Identify which cell holds the provided text, then report its [x, y] central coordinate. 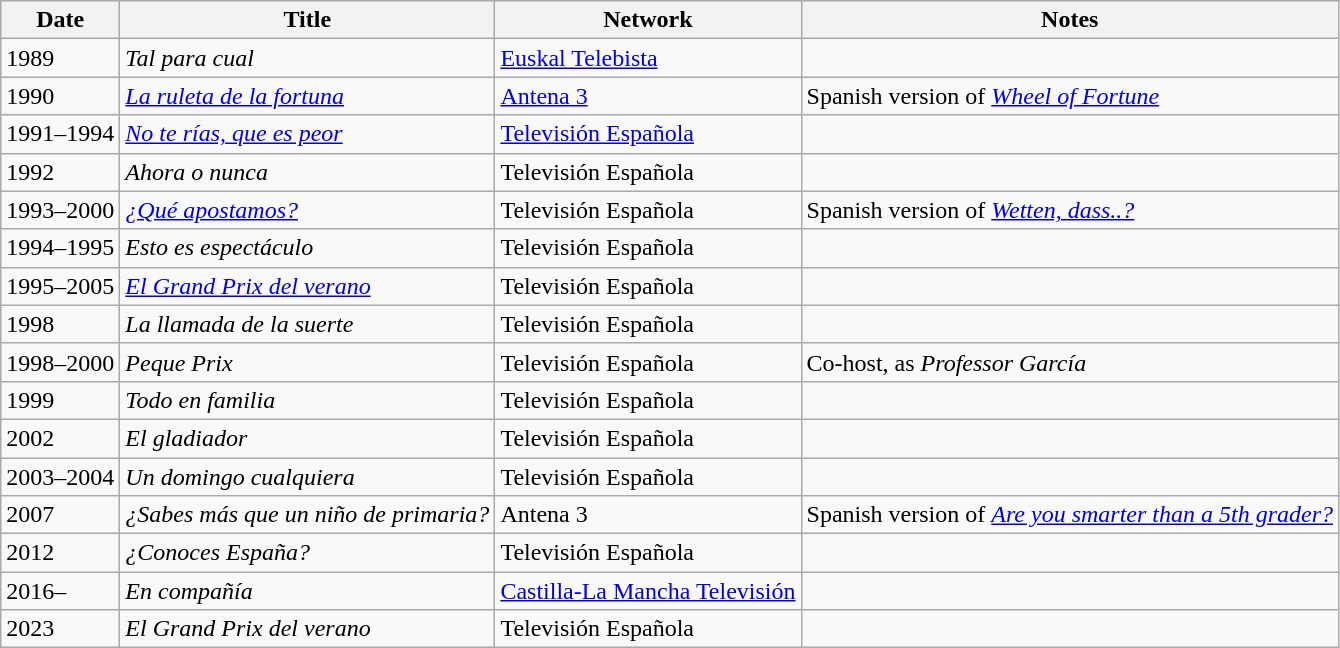
Peque Prix [308, 362]
Ahora o nunca [308, 172]
La ruleta de la fortuna [308, 96]
2007 [60, 515]
2002 [60, 438]
¿Conoces España? [308, 553]
2012 [60, 553]
Co-host, as Professor García [1070, 362]
Notes [1070, 20]
¿Qué apostamos? [308, 210]
Todo en familia [308, 400]
1994–1995 [60, 248]
Spanish version of Wetten, dass..? [1070, 210]
Tal para cual [308, 58]
El gladiador [308, 438]
Castilla-La Mancha Televisión [648, 591]
Spanish version of Are you smarter than a 5th grader? [1070, 515]
1992 [60, 172]
La llamada de la suerte [308, 324]
2003–2004 [60, 477]
1998 [60, 324]
2016– [60, 591]
Spanish version of Wheel of Fortune [1070, 96]
1990 [60, 96]
Date [60, 20]
1998–2000 [60, 362]
1989 [60, 58]
Network [648, 20]
Un domingo cualquiera [308, 477]
1995–2005 [60, 286]
1999 [60, 400]
Title [308, 20]
Esto es espectáculo [308, 248]
No te rías, que es peor [308, 134]
¿Sabes más que un niño de primaria? [308, 515]
1993–2000 [60, 210]
Euskal Telebista [648, 58]
2023 [60, 629]
En compañía [308, 591]
1991–1994 [60, 134]
